Return (x, y) of the center of cell containing provided text 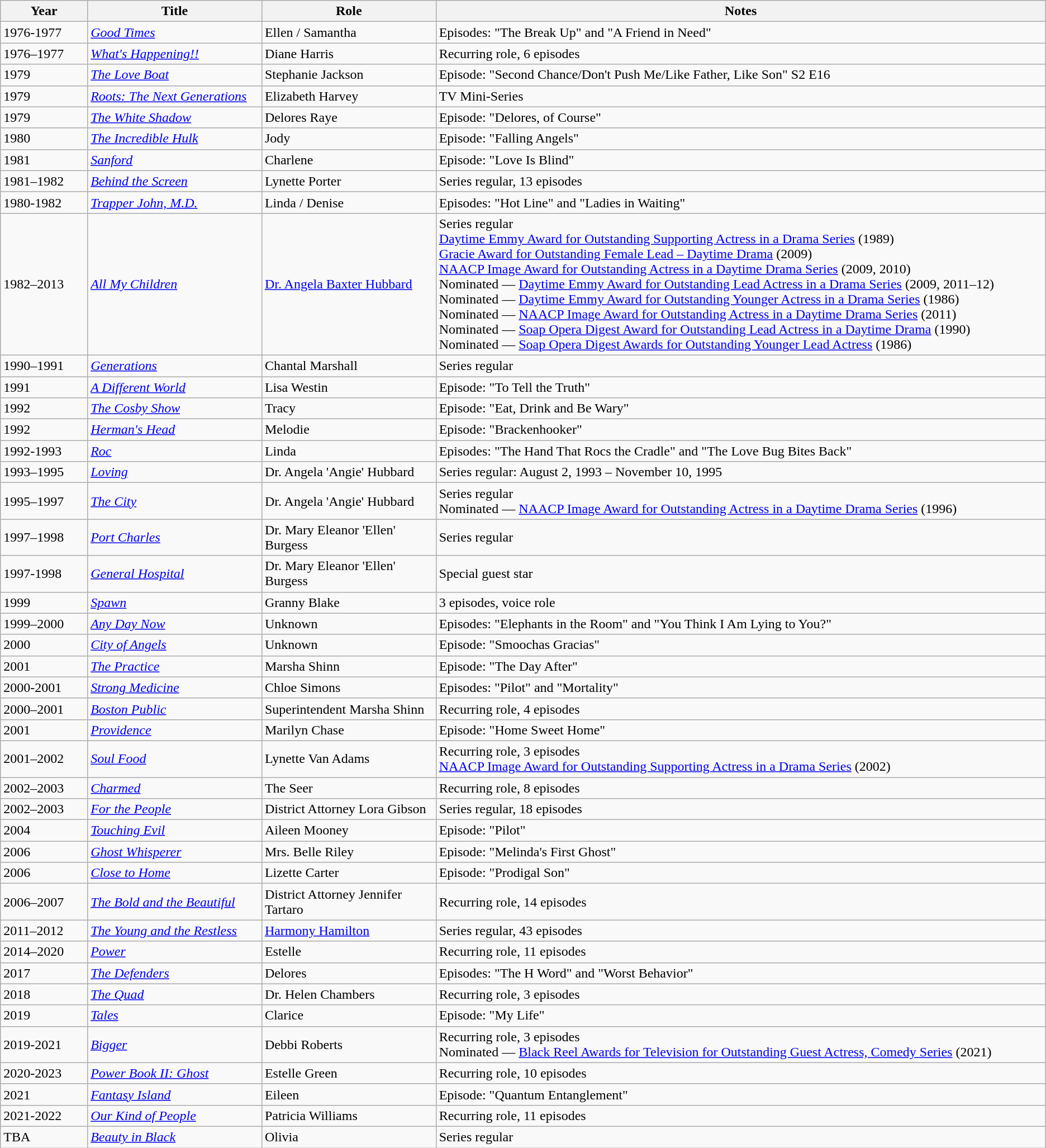
Loving (175, 472)
Series regularNominated — NAACP Image Award for Outstanding Actress in a Daytime Drama Series (1996) (741, 501)
Ellen / Samantha (349, 32)
Episodes: "The Hand That Rocs the Cradle" and "The Love Bug Bites Back" (741, 451)
Recurring role, 8 episodes (741, 788)
Episode: "Brackenhooker" (741, 430)
Special guest star (741, 573)
Episodes: "The Break Up" and "A Friend in Need" (741, 32)
TBA (44, 1137)
Ghost Whisperer (175, 852)
The City (175, 501)
Dr. Angela Baxter Hubbard (349, 284)
Marilyn Chase (349, 730)
2011–2012 (44, 931)
Tales (175, 1016)
2018 (44, 994)
The White Shadow (175, 117)
1999 (44, 603)
Melodie (349, 430)
A Different World (175, 387)
Power (175, 952)
Stephanie Jackson (349, 75)
1991 (44, 387)
Tracy (349, 409)
1992-1993 (44, 451)
Our Kind of People (175, 1116)
1981–1982 (44, 181)
Good Times (175, 32)
Jody (349, 139)
Series regular, 13 episodes (741, 181)
Episode: "Melinda's First Ghost" (741, 852)
Patricia Williams (349, 1116)
Harmony Hamilton (349, 931)
Episode: "Love Is Blind" (741, 160)
1993–1995 (44, 472)
For the People (175, 809)
Lynette Porter (349, 181)
Marsha Shinn (349, 666)
The Bold and the Beautiful (175, 902)
TV Mini-Series (741, 96)
Generations (175, 366)
Behind the Screen (175, 181)
2001–2002 (44, 759)
The Love Boat (175, 75)
The Practice (175, 666)
Lynette Van Adams (349, 759)
1997–1998 (44, 538)
Episode: "Falling Angels" (741, 139)
Debbi Roberts (349, 1044)
Chloe Simons (349, 687)
Estelle (349, 952)
Beauty in Black (175, 1137)
2020-2023 (44, 1073)
Notes (741, 11)
Mrs. Belle Riley (349, 852)
Linda / Denise (349, 202)
Diane Harris (349, 54)
The Seer (349, 788)
District Attorney Lora Gibson (349, 809)
Any Day Now (175, 624)
Recurring role, 3 episodesNAACP Image Award for Outstanding Supporting Actress in a Drama Series (2002) (741, 759)
Episode: "Prodigal Son" (741, 873)
Episodes: "The H Word" and "Worst Behavior" (741, 973)
1990–1991 (44, 366)
Delores Raye (349, 117)
1981 (44, 160)
Series regular, 18 episodes (741, 809)
The Cosby Show (175, 409)
Charlene (349, 160)
City of Angels (175, 645)
Episode: "Delores, of Course" (741, 117)
2014–2020 (44, 952)
Granny Blake (349, 603)
Recurring role, 3 episodes (741, 994)
Roc (175, 451)
1995–1997 (44, 501)
All My Children (175, 284)
2000 (44, 645)
Chantal Marshall (349, 366)
1980-1982 (44, 202)
Episode: "Eat, Drink and Be Wary" (741, 409)
Bigger (175, 1044)
Episodes: "Elephants in the Room" and "You Think I Am Lying to You?" (741, 624)
2006–2007 (44, 902)
Recurring role, 4 episodes (741, 709)
2019-2021 (44, 1044)
2019 (44, 1016)
The Defenders (175, 973)
Boston Public (175, 709)
Olivia (349, 1137)
2017 (44, 973)
Clarice (349, 1016)
3 episodes, voice role (741, 603)
2000-2001 (44, 687)
Episode: "The Day After" (741, 666)
1997-1998 (44, 573)
Episode: "My Life" (741, 1016)
2021 (44, 1094)
District Attorney Jennifer Tartaro (349, 902)
The Quad (175, 994)
Recurring role, 14 episodes (741, 902)
2004 (44, 831)
1982–2013 (44, 284)
Role (349, 11)
Lisa Westin (349, 387)
Delores (349, 973)
Superintendent Marsha Shinn (349, 709)
Port Charles (175, 538)
1999–2000 (44, 624)
1976–1977 (44, 54)
The Incredible Hulk (175, 139)
Herman's Head (175, 430)
Soul Food (175, 759)
Episode: "Second Chance/Don't Push Me/Like Father, Like Son" S2 E16 (741, 75)
Recurring role, 3 episodesNominated — Black Reel Awards for Television for Outstanding Guest Actress, Comedy Series (2021) (741, 1044)
Lizette Carter (349, 873)
Aileen Mooney (349, 831)
Elizabeth Harvey (349, 96)
Trapper John, M.D. (175, 202)
Episodes: "Pilot" and "Mortality" (741, 687)
Sanford (175, 160)
Recurring role, 10 episodes (741, 1073)
The Young and the Restless (175, 931)
Roots: The Next Generations (175, 96)
Episode: "To Tell the Truth" (741, 387)
Estelle Green (349, 1073)
General Hospital (175, 573)
Dr. Helen Chambers (349, 994)
1976-1977 (44, 32)
Power Book II: Ghost (175, 1073)
Close to Home (175, 873)
2021-2022 (44, 1116)
Episode: "Pilot" (741, 831)
Episodes: "Hot Line" and "Ladies in Waiting" (741, 202)
Series regular, 43 episodes (741, 931)
Eileen (349, 1094)
Spawn (175, 603)
Touching Evil (175, 831)
Strong Medicine (175, 687)
Recurring role, 6 episodes (741, 54)
Series regular: August 2, 1993 – November 10, 1995 (741, 472)
Providence (175, 730)
Fantasy Island (175, 1094)
Linda (349, 451)
1980 (44, 139)
Episode: "Smoochas Gracias" (741, 645)
Title (175, 11)
2000–2001 (44, 709)
What's Happening!! (175, 54)
Episode: "Home Sweet Home" (741, 730)
Episode: "Quantum Entanglement" (741, 1094)
Year (44, 11)
Charmed (175, 788)
